Return the [x, y] coordinate for the center point of the cell that contains the specified text.  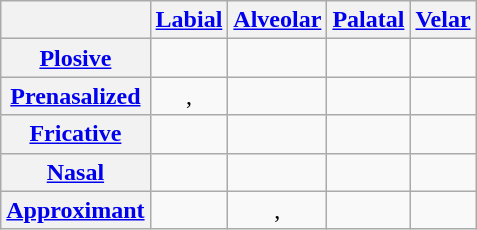
Prenasalized [76, 96]
Nasal [76, 172]
Labial [189, 20]
Alveolar [278, 20]
Palatal [368, 20]
Plosive [76, 58]
Velar [443, 20]
Fricative [76, 134]
Approximant [76, 210]
